Identify which cell holds the provided text, then report its [x, y] central coordinate. 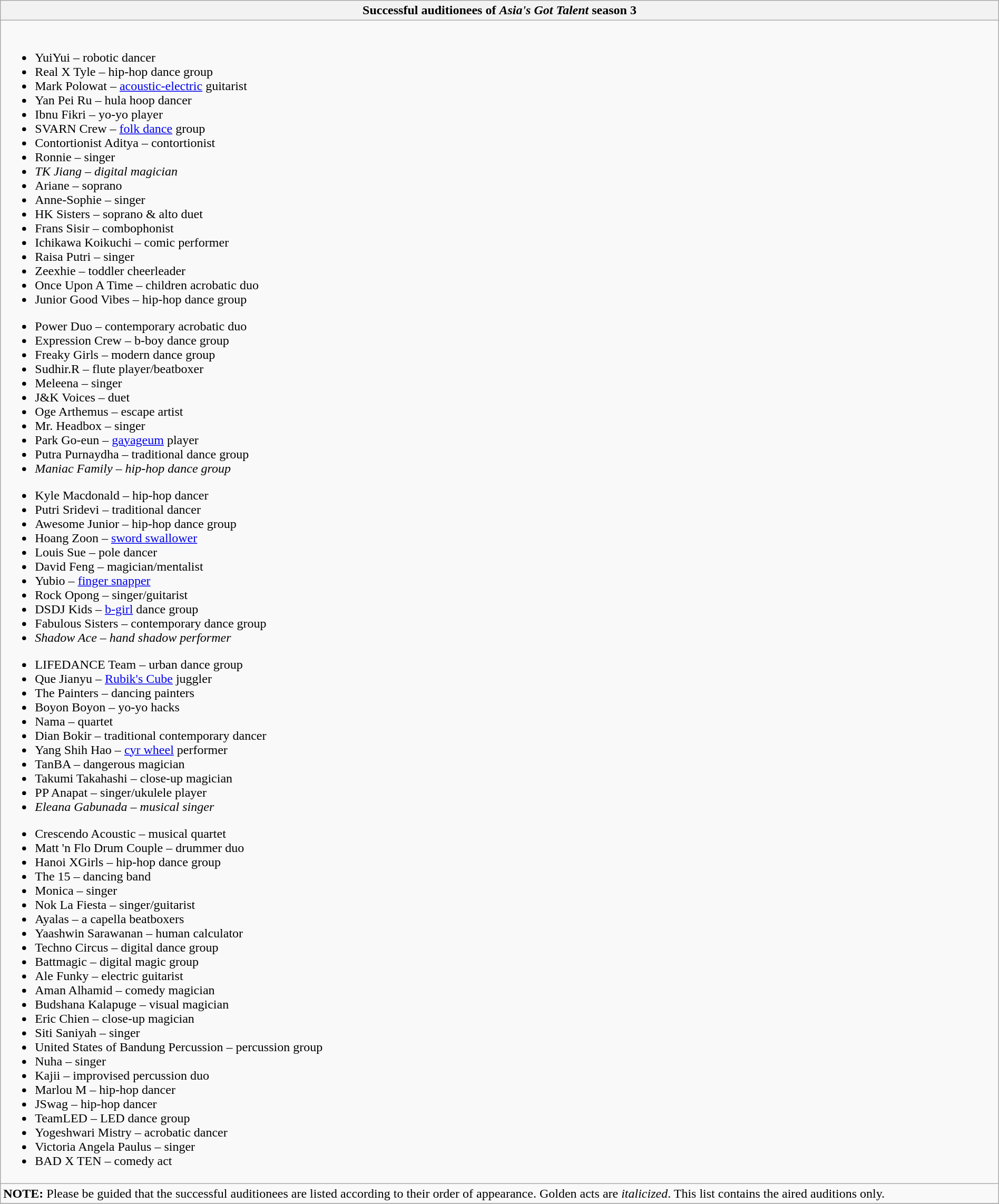
Successful auditionees of Asia's Got Talent season 3 [500, 11]
